Extract the (x, y) coordinate from the center of the cell holding the provided text.  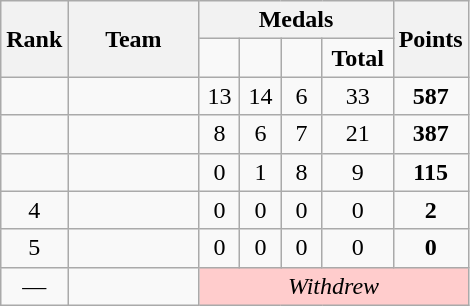
4 (34, 210)
387 (430, 134)
Rank (34, 39)
Team (134, 39)
13 (220, 96)
21 (358, 134)
9 (358, 172)
5 (34, 248)
— (34, 286)
115 (430, 172)
1 (260, 172)
587 (430, 96)
Medals (296, 20)
Withdrew (334, 286)
Total (358, 58)
2 (430, 210)
14 (260, 96)
Points (430, 39)
7 (302, 134)
33 (358, 96)
